Capture the cell that displays the provided text and extract its [X, Y] central coordinate. 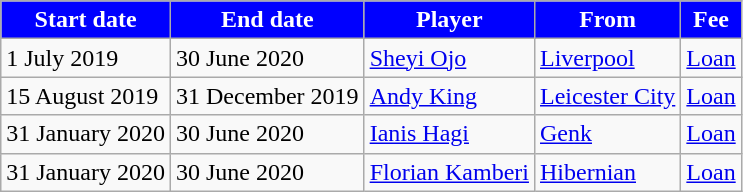
1 July 2019 [86, 58]
Player [449, 20]
Sheyi Ojo [449, 58]
Fee [711, 20]
15 August 2019 [86, 96]
Ianis Hagi [449, 134]
Andy King [449, 96]
Genk [607, 134]
Start date [86, 20]
Leicester City [607, 96]
Liverpool [607, 58]
From [607, 20]
Hibernian [607, 172]
End date [267, 20]
Florian Kamberi [449, 172]
31 December 2019 [267, 96]
